Scan for the cell matching the given text and deliver its (X, Y) coordinate at center. 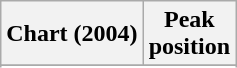
Chart (2004) (72, 34)
Peakposition (189, 34)
